For the text-containing cell, return its midpoint in [x, y] coordinate format. 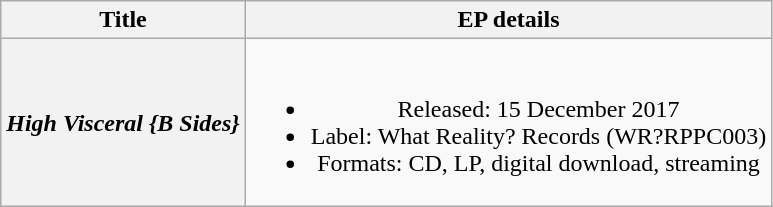
High Visceral {B Sides} [123, 122]
Released: 15 December 2017Label: What Reality? Records (WR?RPPC003)Formats: CD, LP, digital download, streaming [508, 122]
Title [123, 20]
EP details [508, 20]
